Find where the given text appears and provide that cell's center as [x, y] coordinate. 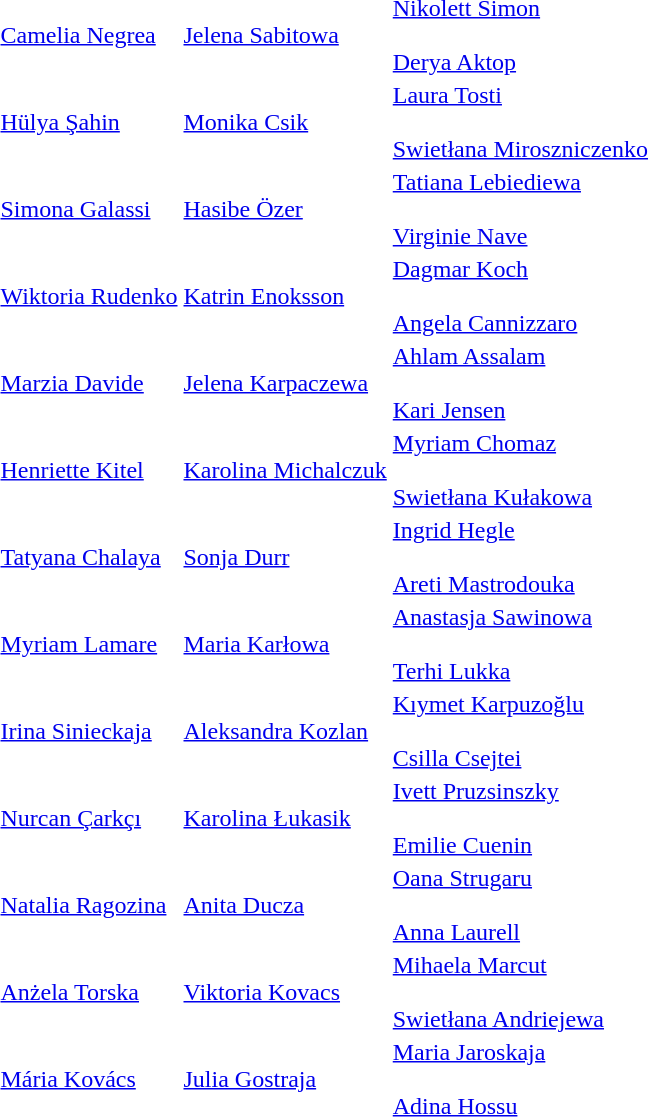
Sonja Durr [285, 557]
Anita Ducza [285, 905]
Dagmar Koch Angela Cannizzaro [520, 296]
Karolina Łukasik [285, 818]
Karolina Michalczuk [285, 470]
Viktoria Kovacs [285, 992]
Monika Csik [285, 122]
Oana Strugaru Anna Laurell [520, 905]
Aleksandra Kozlan [285, 731]
Jelena Karpaczewa [285, 383]
Hasibe Özer [285, 209]
Anastasja Sawinowa Terhi Lukka [520, 644]
Mihaela Marcut Swietłana Andriejewa [520, 992]
Ahlam Assalam Kari Jensen [520, 383]
Laura Tosti Swietłana Miroszniczenko [520, 122]
Ivett Pruzsinszky Emilie Cuenin [520, 818]
Tatiana Lebiediewa Virginie Nave [520, 209]
Maria Karłowa [285, 644]
Kıymet Karpuzoğlu Csilla Csejtei [520, 731]
Ingrid Hegle Areti Mastrodouka [520, 557]
Myriam Chomaz Swietłana Kułakowa [520, 470]
Katrin Enoksson [285, 296]
